Provide the [x, y] coordinate of the cell's center where the given text is located.  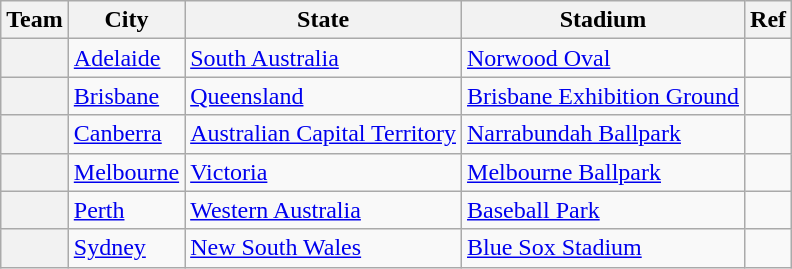
Sydney [126, 248]
Blue Sox Stadium [604, 248]
Victoria [324, 172]
Melbourne [126, 172]
Canberra [126, 134]
Ref [768, 20]
Team [35, 20]
Baseball Park [604, 210]
Western Australia [324, 210]
Perth [126, 210]
State [324, 20]
Queensland [324, 96]
South Australia [324, 58]
New South Wales [324, 248]
Adelaide [126, 58]
Brisbane Exhibition Ground [604, 96]
Narrabundah Ballpark [604, 134]
Australian Capital Territory [324, 134]
City [126, 20]
Norwood Oval [604, 58]
Melbourne Ballpark [604, 172]
Stadium [604, 20]
Brisbane [126, 96]
